From the cell containing the given text, extract its center point as [x, y] coordinate. 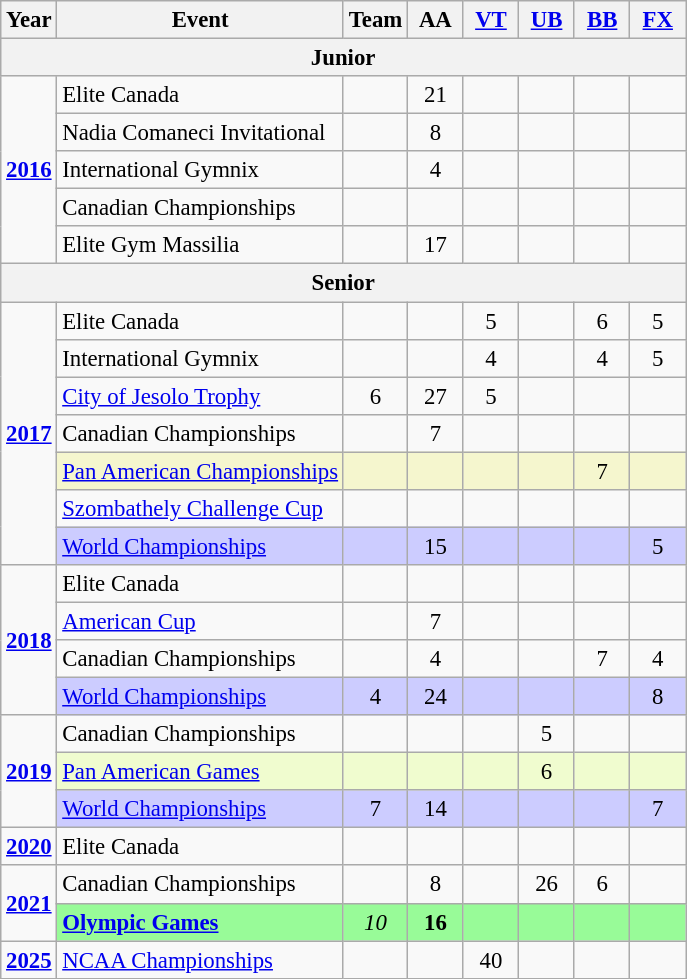
27 [436, 396]
Pan American Games [200, 772]
NCAA Championships [200, 960]
Olympic Games [200, 922]
BB [602, 20]
VT [491, 20]
UB [547, 20]
2018 [29, 640]
2016 [29, 170]
2020 [29, 847]
AA [436, 20]
26 [547, 885]
2021 [29, 904]
FX [658, 20]
American Cup [200, 621]
Szombathely Challenge Cup [200, 509]
10 [375, 922]
2019 [29, 772]
15 [436, 546]
17 [436, 245]
Team [375, 20]
2017 [29, 434]
Event [200, 20]
Nadia Comaneci Invitational [200, 133]
Year [29, 20]
City of Jesolo Trophy [200, 396]
21 [436, 95]
Senior [344, 283]
24 [436, 697]
Elite Gym Massilia [200, 245]
40 [491, 960]
Pan American Championships [200, 471]
16 [436, 922]
Junior [344, 58]
2025 [29, 960]
14 [436, 809]
